Return the (X, Y) coordinate for the center point of the cell that contains the specified text.  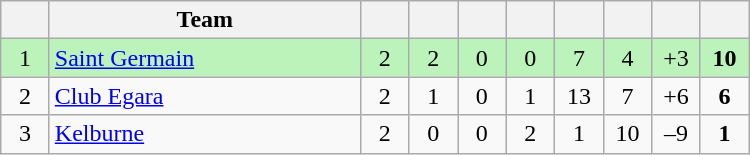
Kelburne (204, 134)
3 (26, 134)
+3 (676, 58)
Saint Germain (204, 58)
+6 (676, 96)
4 (628, 58)
–9 (676, 134)
13 (580, 96)
Team (204, 20)
6 (724, 96)
Club Egara (204, 96)
